Output the (x, y) coordinate of the center of the cell containing the given text.  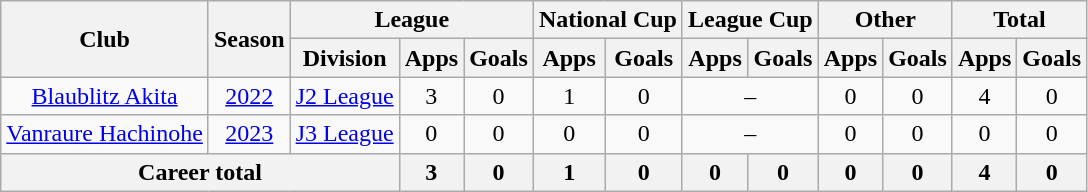
Vanraure Hachinohe (105, 134)
J2 League (344, 96)
2023 (249, 134)
2022 (249, 96)
National Cup (608, 20)
Division (344, 58)
Season (249, 39)
Total (1019, 20)
Other (885, 20)
J3 League (344, 134)
Blaublitz Akita (105, 96)
Club (105, 39)
Career total (200, 172)
League Cup (750, 20)
League (412, 20)
